Locate the cell with the specified text and output its (x, y) center coordinate. 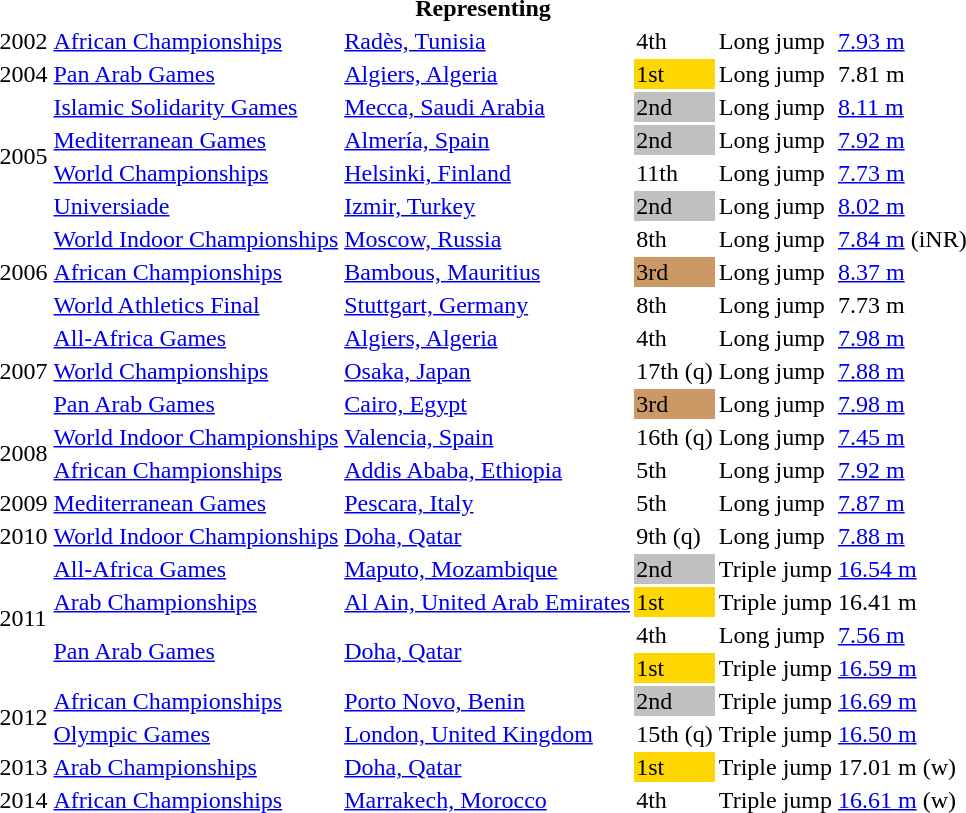
Maputo, Mozambique (488, 569)
Universiade (196, 206)
Moscow, Russia (488, 239)
Izmir, Turkey (488, 206)
Addis Ababa, Ethiopia (488, 470)
Osaka, Japan (488, 371)
London, United Kingdom (488, 734)
11th (675, 173)
Valencia, Spain (488, 437)
Islamic Solidarity Games (196, 107)
Porto Novo, Benin (488, 701)
World Athletics Final (196, 305)
Almería, Spain (488, 140)
Olympic Games (196, 734)
Mecca, Saudi Arabia (488, 107)
9th (q) (675, 536)
16th (q) (675, 437)
Helsinki, Finland (488, 173)
Pescara, Italy (488, 503)
Radès, Tunisia (488, 41)
Cairo, Egypt (488, 404)
Stuttgart, Germany (488, 305)
15th (q) (675, 734)
Al Ain, United Arab Emirates (488, 602)
17th (q) (675, 371)
Bambous, Mauritius (488, 272)
